Extract the (X, Y) coordinate from the center of the cell holding the provided text.  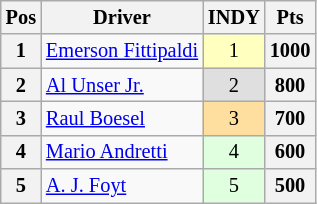
A. J. Foyt (122, 186)
Driver (122, 17)
Pts (290, 17)
Raul Boesel (122, 118)
800 (290, 85)
Al Unser Jr. (122, 85)
INDY (234, 17)
700 (290, 118)
1000 (290, 51)
Pos (21, 17)
Emerson Fittipaldi (122, 51)
500 (290, 186)
600 (290, 152)
Mario Andretti (122, 152)
